From the cell containing the given text, extract its center point as (X, Y) coordinate. 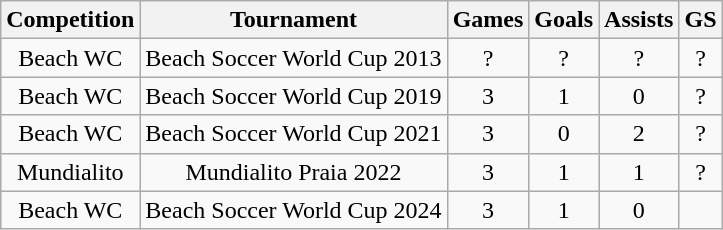
Goals (564, 20)
Beach Soccer World Cup 2021 (294, 134)
Beach Soccer World Cup 2024 (294, 210)
Assists (639, 20)
Beach Soccer World Cup 2019 (294, 96)
Mundialito Praia 2022 (294, 172)
2 (639, 134)
Mundialito (70, 172)
GS (700, 20)
Tournament (294, 20)
Games (488, 20)
Beach Soccer World Cup 2013 (294, 58)
Competition (70, 20)
